Scan for the cell matching the given text and deliver its (x, y) coordinate at center. 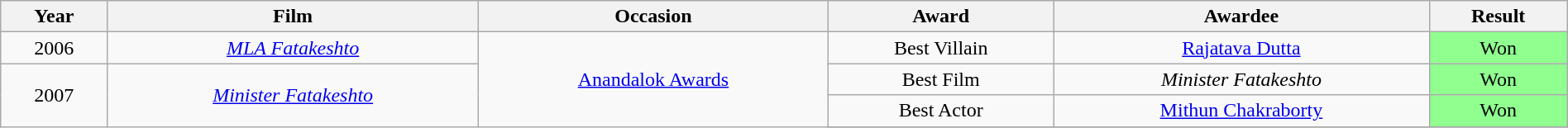
Year (55, 17)
MLA Fatakeshto (293, 48)
Anandalok Awards (653, 79)
Result (1499, 17)
Best Film (941, 79)
Film (293, 17)
Occasion (653, 17)
Mithun Chakraborty (1241, 111)
Rajatava Dutta (1241, 48)
2007 (55, 95)
Award (941, 17)
Awardee (1241, 17)
2006 (55, 48)
Best Villain (941, 48)
Best Actor (941, 111)
